Pinpoint the cell where the given text exists, returning its (x, y) midpoint coordinate. 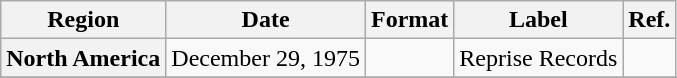
North America (84, 58)
Label (538, 20)
Ref. (650, 20)
Reprise Records (538, 58)
Date (266, 20)
Format (409, 20)
December 29, 1975 (266, 58)
Region (84, 20)
